Output the [X, Y] coordinate of the center of the cell containing the given text.  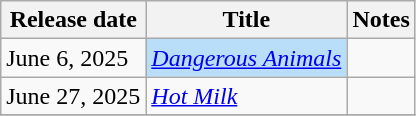
June 27, 2025 [74, 96]
Title [246, 20]
Release date [74, 20]
June 6, 2025 [74, 58]
Notes [381, 20]
Hot Milk [246, 96]
Dangerous Animals [246, 58]
